Capture the cell that displays the provided text and extract its [X, Y] central coordinate. 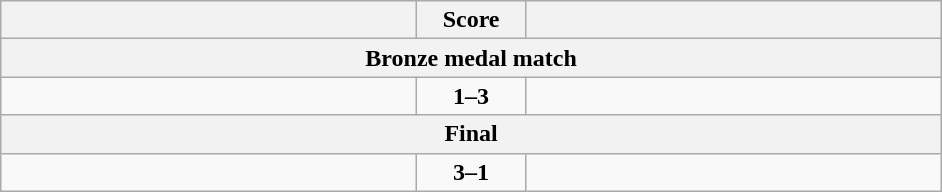
Score [472, 20]
Bronze medal match [472, 58]
1–3 [472, 96]
Final [472, 134]
3–1 [472, 172]
